Output the (x, y) coordinate of the center of the cell containing the given text.  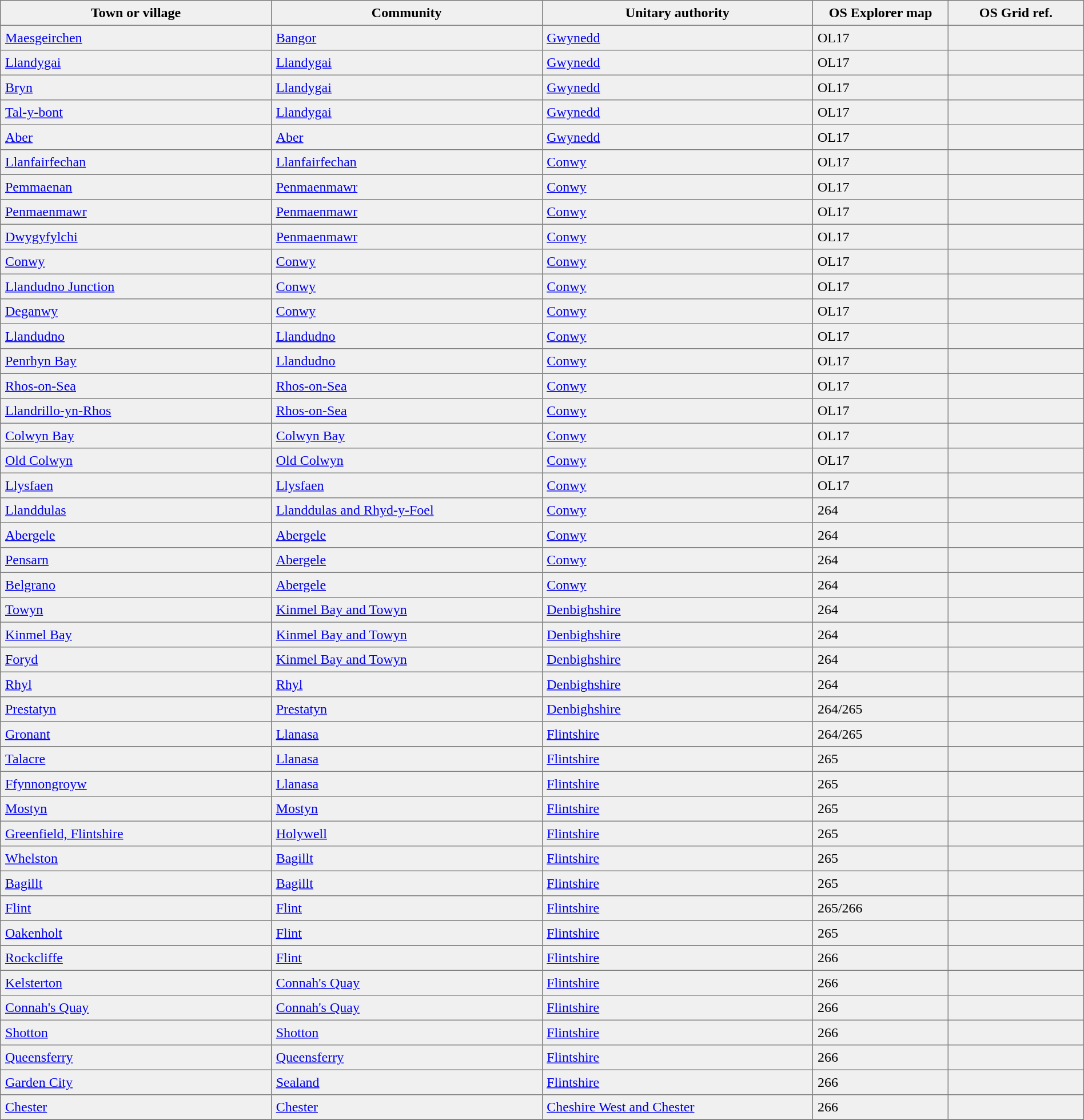
Sealand (406, 1082)
Whelston (136, 859)
Greenfield, Flintshire (136, 834)
Rockcliffe (136, 958)
OS Explorer map (880, 13)
Cheshire West and Chester (677, 1107)
Talacre (136, 759)
Deganwy (136, 312)
Llandudno Junction (136, 286)
Tal-y-bont (136, 113)
Pemmaenan (136, 187)
Maesgeirchen (136, 38)
Llanddulas (136, 511)
Dwygyfylchi (136, 237)
Llanddulas and Rhyd-y-Foel (406, 511)
Penrhyn Bay (136, 361)
Belgrano (136, 585)
Oakenholt (136, 933)
Town or village (136, 13)
Unitary authority (677, 13)
Kinmel Bay (136, 635)
Gronant (136, 734)
Garden City (136, 1082)
Holywell (406, 834)
Kelsterton (136, 983)
OS Grid ref. (1015, 13)
Llandrillo-yn-Rhos (136, 411)
Bryn (136, 87)
Bangor (406, 38)
Pensarn (136, 560)
265/266 (880, 908)
Towyn (136, 610)
Foryd (136, 660)
Ffynnongroyw (136, 784)
Community (406, 13)
